Determine the (x, y) coordinate at the center of the cell enclosing the given text.  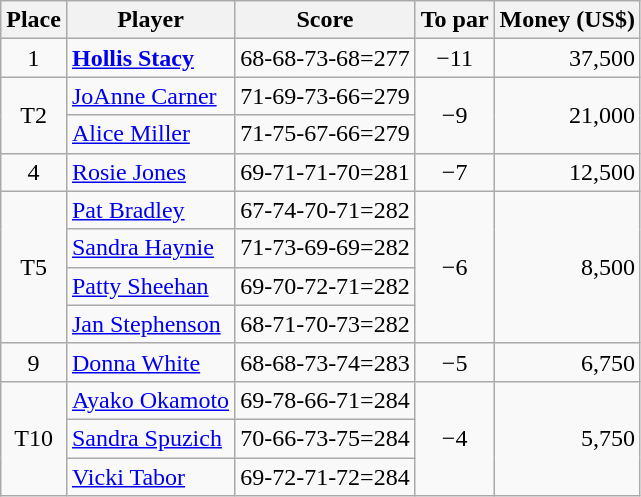
Alice Miller (150, 134)
−6 (454, 267)
Vicki Tabor (150, 477)
T10 (34, 438)
To par (454, 20)
Place (34, 20)
69-70-72-71=282 (326, 286)
4 (34, 172)
Money (US$) (567, 20)
71-73-69-69=282 (326, 248)
67-74-70-71=282 (326, 210)
21,000 (567, 115)
−5 (454, 362)
−11 (454, 58)
8,500 (567, 267)
Donna White (150, 362)
Sandra Haynie (150, 248)
69-71-71-70=281 (326, 172)
68-68-73-68=277 (326, 58)
Player (150, 20)
T5 (34, 267)
68-71-70-73=282 (326, 324)
JoAnne Carner (150, 96)
Jan Stephenson (150, 324)
1 (34, 58)
Patty Sheehan (150, 286)
Pat Bradley (150, 210)
Score (326, 20)
70-66-73-75=284 (326, 438)
−4 (454, 438)
−9 (454, 115)
12,500 (567, 172)
6,750 (567, 362)
68-68-73-74=283 (326, 362)
69-78-66-71=284 (326, 400)
37,500 (567, 58)
9 (34, 362)
T2 (34, 115)
71-69-73-66=279 (326, 96)
Rosie Jones (150, 172)
5,750 (567, 438)
Hollis Stacy (150, 58)
Ayako Okamoto (150, 400)
71-75-67-66=279 (326, 134)
Sandra Spuzich (150, 438)
−7 (454, 172)
69-72-71-72=284 (326, 477)
